Find where the given text appears and provide that cell's center as (x, y) coordinate. 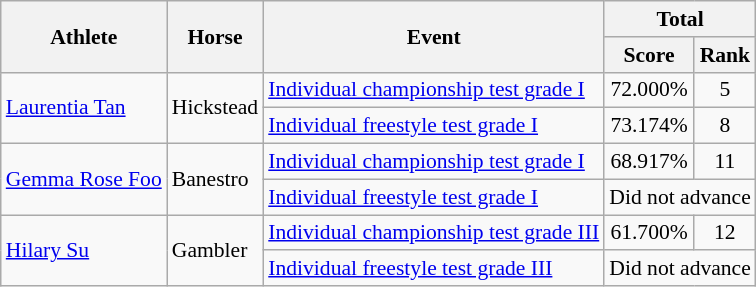
Horse (215, 36)
Hickstead (215, 108)
68.917% (649, 162)
5 (725, 90)
Rank (725, 55)
Laurentia Tan (84, 108)
Individual freestyle test grade III (434, 269)
Individual championship test grade III (434, 233)
73.174% (649, 126)
Gambler (215, 250)
72.000% (649, 90)
Athlete (84, 36)
11 (725, 162)
Total (680, 19)
8 (725, 126)
61.700% (649, 233)
Banestro (215, 180)
12 (725, 233)
Gemma Rose Foo (84, 180)
Event (434, 36)
Score (649, 55)
Hilary Su (84, 250)
